From the cell containing the given text, extract its center point as [x, y] coordinate. 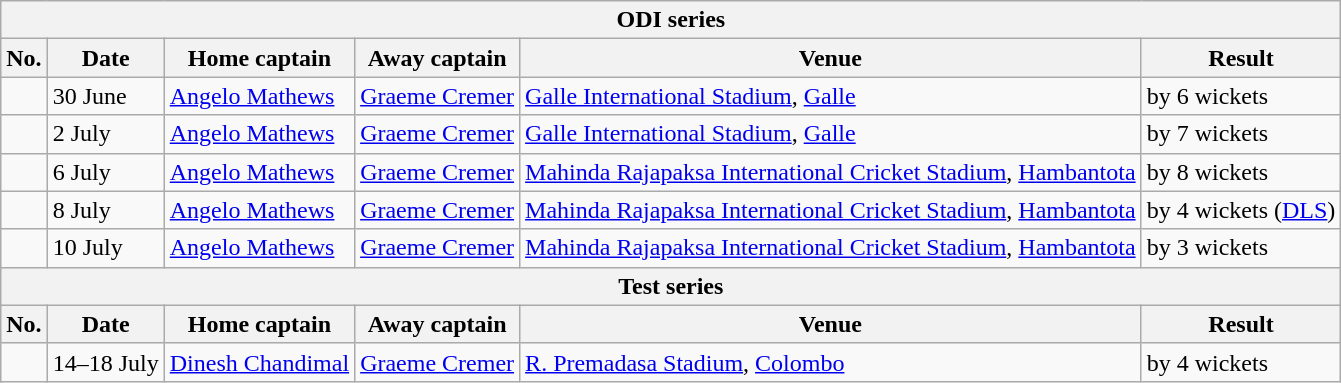
2 July [106, 134]
Dinesh Chandimal [259, 362]
by 3 wickets [1241, 248]
30 June [106, 96]
6 July [106, 172]
by 4 wickets (DLS) [1241, 210]
R. Premadasa Stadium, Colombo [831, 362]
ODI series [671, 20]
by 4 wickets [1241, 362]
by 7 wickets [1241, 134]
by 8 wickets [1241, 172]
Test series [671, 286]
8 July [106, 210]
by 6 wickets [1241, 96]
14–18 July [106, 362]
10 July [106, 248]
